Capture the cell that displays the provided text and extract its (X, Y) central coordinate. 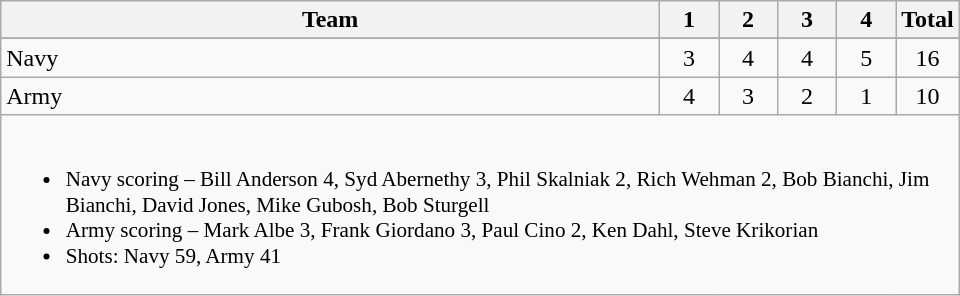
Team (330, 20)
16 (928, 58)
10 (928, 96)
5 (866, 58)
Navy (330, 58)
Total (928, 20)
Army (330, 96)
